Extract the (x, y) coordinate from the center of the cell holding the provided text.  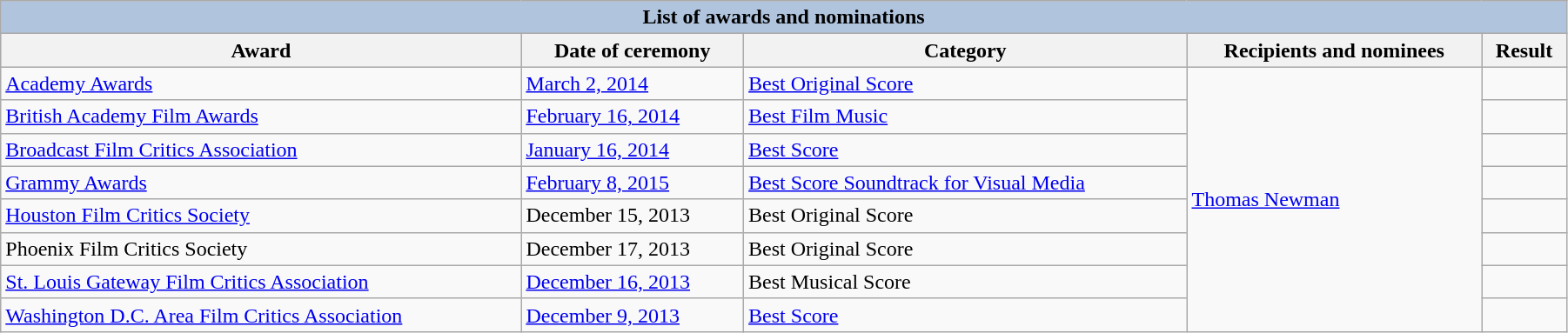
December 17, 2013 (633, 249)
December 9, 2013 (633, 315)
British Academy Film Awards (261, 117)
Best Musical Score (966, 282)
December 16, 2013 (633, 282)
Thomas Newman (1335, 199)
Best Film Music (966, 117)
Date of ceremony (633, 50)
Result (1524, 50)
Category (966, 50)
St. Louis Gateway Film Critics Association (261, 282)
March 2, 2014 (633, 83)
Washington D.C. Area Film Critics Association (261, 315)
February 8, 2015 (633, 183)
Broadcast Film Critics Association (261, 150)
December 15, 2013 (633, 216)
January 16, 2014 (633, 150)
List of awards and nominations (784, 17)
Houston Film Critics Society (261, 216)
Best Score Soundtrack for Visual Media (966, 183)
Award (261, 50)
February 16, 2014 (633, 117)
Phoenix Film Critics Society (261, 249)
Grammy Awards (261, 183)
Academy Awards (261, 83)
Recipients and nominees (1335, 50)
